Pinpoint the cell where the given text exists, returning its [x, y] midpoint coordinate. 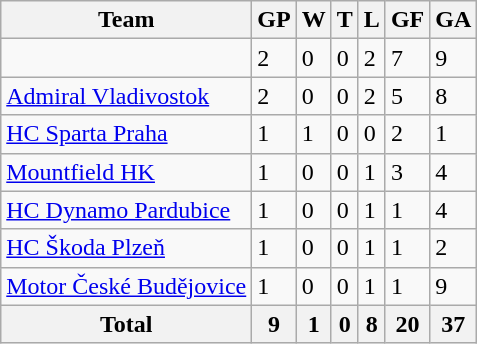
HC Dynamo Pardubice [126, 210]
HC Sparta Praha [126, 134]
GP [274, 20]
37 [454, 324]
L [372, 20]
Motor České Budějovice [126, 286]
T [344, 20]
7 [407, 58]
20 [407, 324]
Team [126, 20]
GF [407, 20]
Admiral Vladivostok [126, 96]
Total [126, 324]
3 [407, 172]
5 [407, 96]
W [314, 20]
GA [454, 20]
Mountfield HK [126, 172]
HC Škoda Plzeň [126, 248]
